Identify which cell holds the provided text, then report its (X, Y) central coordinate. 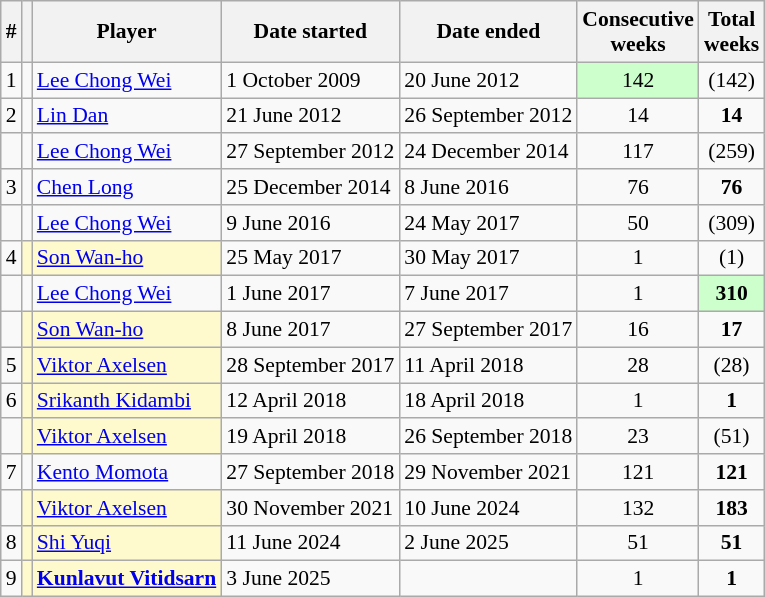
50 (638, 223)
27 September 2012 (310, 152)
12 April 2018 (310, 401)
142 (638, 80)
3 June 2025 (310, 579)
7 (12, 472)
17 (732, 330)
30 May 2017 (488, 258)
5 (12, 365)
26 September 2012 (488, 116)
# (12, 32)
4 (12, 258)
29 November 2021 (488, 472)
132 (638, 508)
11 June 2024 (310, 543)
10 June 2024 (488, 508)
8 (12, 543)
19 April 2018 (310, 437)
9 June 2016 (310, 223)
21 June 2012 (310, 116)
(309) (732, 223)
2 June 2025 (488, 543)
11 April 2018 (488, 365)
28 September 2017 (310, 365)
183 (732, 508)
25 December 2014 (310, 187)
23 (638, 437)
Lin Dan (126, 116)
24 December 2014 (488, 152)
Kento Momota (126, 472)
Consecutiveweeks (638, 32)
30 November 2021 (310, 508)
9 (12, 579)
25 May 2017 (310, 258)
(142) (732, 80)
8 June 2016 (488, 187)
Player (126, 32)
310 (732, 294)
(1) (732, 258)
Shi Yuqi (126, 543)
18 April 2018 (488, 401)
27 September 2018 (310, 472)
Date ended (488, 32)
6 (12, 401)
117 (638, 152)
28 (638, 365)
Chen Long (126, 187)
Kunlavut Vitidsarn (126, 579)
3 (12, 187)
(51) (732, 437)
16 (638, 330)
Totalweeks (732, 32)
2 (12, 116)
(28) (732, 365)
(259) (732, 152)
20 June 2012 (488, 80)
1 October 2009 (310, 80)
8 June 2017 (310, 330)
Srikanth Kidambi (126, 401)
1 June 2017 (310, 294)
24 May 2017 (488, 223)
7 June 2017 (488, 294)
26 September 2018 (488, 437)
Date started (310, 32)
27 September 2017 (488, 330)
